Capture the cell that displays the provided text and extract its (X, Y) central coordinate. 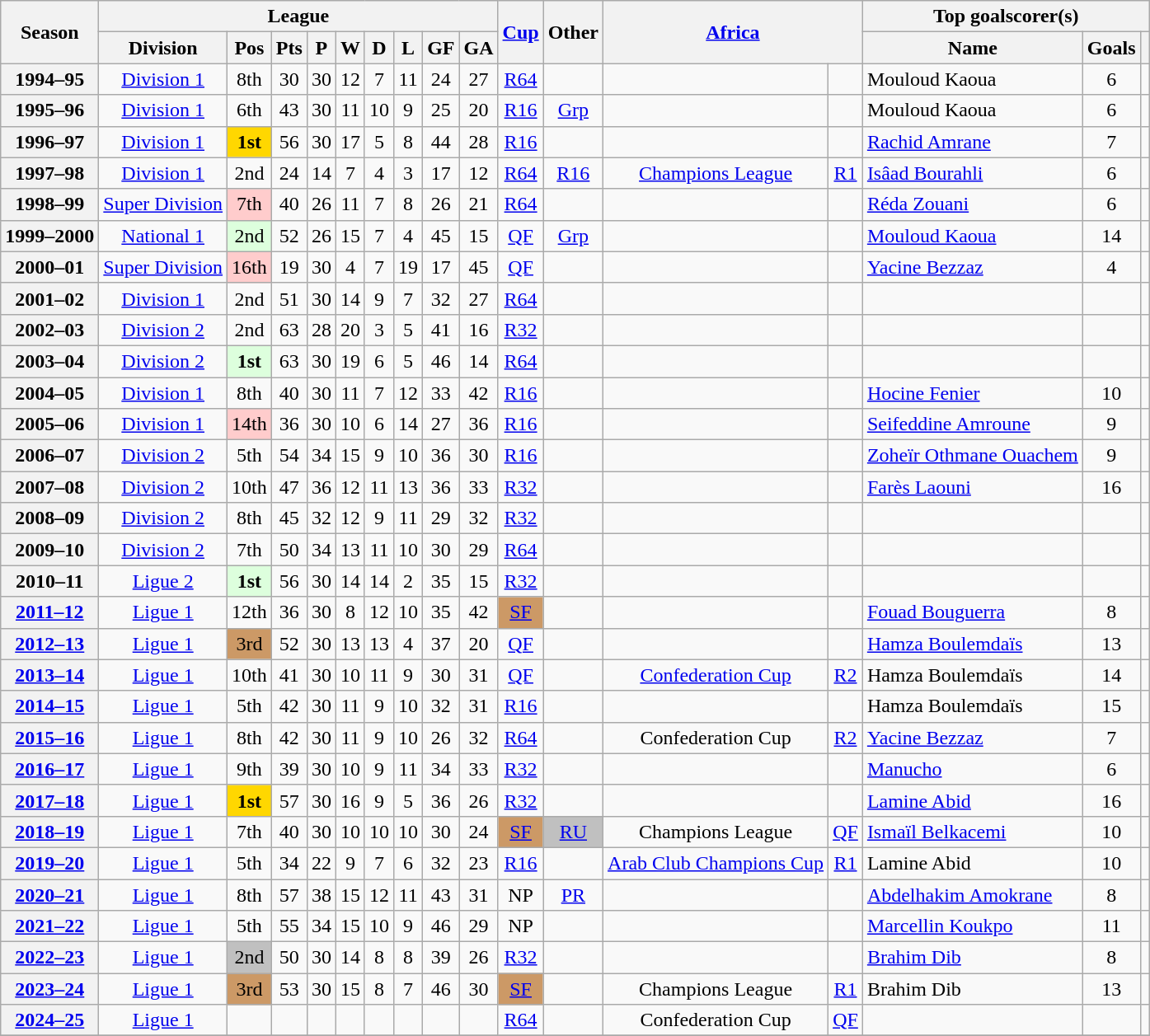
Pos (250, 48)
38 (322, 894)
2005–06 (49, 424)
Season (49, 32)
9th (250, 769)
Africa (734, 32)
2010–11 (49, 581)
1995–96 (49, 110)
D (379, 48)
53 (289, 989)
2004–05 (49, 393)
Marcellin Koukpo (973, 926)
Réda Zouani (973, 204)
L (409, 48)
Division (163, 48)
55 (289, 926)
2002–03 (49, 330)
Fouad Bouguerra (973, 612)
2 (409, 581)
2000–01 (49, 267)
23 (478, 863)
Goals (1111, 48)
2021–22 (49, 926)
37 (441, 644)
Pts (289, 48)
2023–24 (49, 989)
Ligue 2 (163, 581)
21 (478, 204)
44 (441, 142)
P (322, 48)
2024–25 (49, 1020)
2018–19 (49, 832)
2009–10 (49, 550)
PR (573, 894)
2013–14 (49, 675)
1994–95 (49, 79)
51 (289, 298)
14th (250, 424)
1998–99 (49, 204)
Abdelhakim Amokrane (973, 894)
1999–2000 (49, 236)
Name (973, 48)
GF (441, 48)
2020–21 (49, 894)
16th (250, 267)
1997–98 (49, 173)
2017–18 (49, 800)
6th (250, 110)
2014–15 (49, 706)
47 (289, 487)
Zoheïr Othmane Ouachem (973, 456)
22 (322, 863)
Other (573, 32)
RU (573, 832)
2003–04 (49, 361)
2015–16 (49, 738)
Top goalscorer(s) (1006, 16)
2022–23 (49, 958)
Cup (521, 32)
2012–13 (49, 644)
12th (250, 612)
Farès Laouni (973, 487)
1996–97 (49, 142)
League (298, 16)
Seifeddine Amroune (973, 424)
Manucho (973, 769)
2001–02 (49, 298)
GA (478, 48)
2008–09 (49, 518)
2016–17 (49, 769)
2007–08 (49, 487)
25 (441, 110)
Isâad Bourahli (973, 173)
Ismaïl Belkacemi (973, 832)
Hocine Fenier (973, 393)
2006–07 (49, 456)
54 (289, 456)
Rachid Amrane (973, 142)
National 1 (163, 236)
W (350, 48)
2019–20 (49, 863)
2011–12 (49, 612)
Arab Club Champions Cup (716, 863)
